Return the [x, y] coordinate for the center point of the cell that contains the specified text.  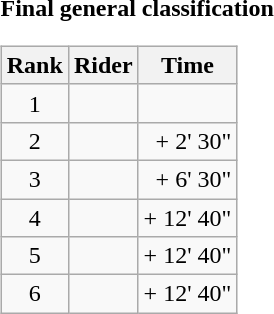
5 [34, 256]
6 [34, 294]
4 [34, 217]
Rank [34, 65]
1 [34, 103]
Time [188, 65]
3 [34, 179]
Rider [103, 65]
+ 2' 30" [188, 141]
2 [34, 141]
+ 6' 30" [188, 179]
